Detect which cell encompasses the target text, then output its (X, Y) center coordinate. 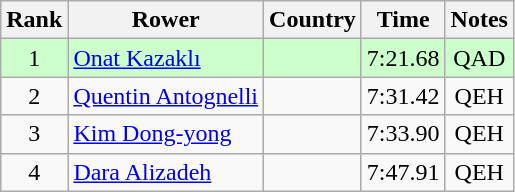
3 (34, 134)
QAD (479, 58)
Notes (479, 20)
7:47.91 (403, 172)
2 (34, 96)
Kim Dong-yong (166, 134)
7:33.90 (403, 134)
Country (313, 20)
Onat Kazaklı (166, 58)
1 (34, 58)
Dara Alizadeh (166, 172)
Time (403, 20)
7:31.42 (403, 96)
Rower (166, 20)
4 (34, 172)
Quentin Antognelli (166, 96)
Rank (34, 20)
7:21.68 (403, 58)
